Search for the cell housing the specified text and yield its [X, Y] center coordinate. 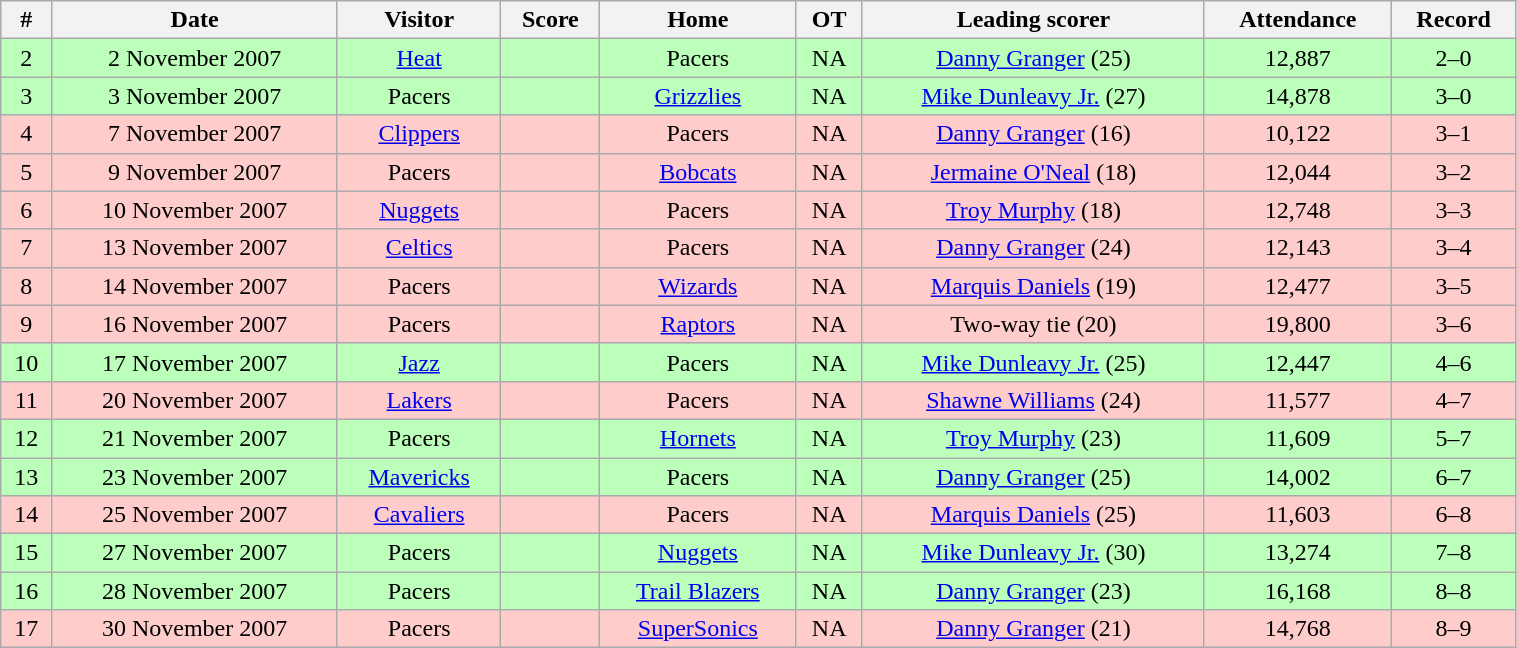
Marquis Daniels (25) [1033, 515]
7 [26, 248]
Mavericks [418, 477]
12,887 [1298, 58]
Attendance [1298, 20]
11,603 [1298, 515]
Marquis Daniels (19) [1033, 286]
2 November 2007 [195, 58]
9 [26, 324]
11,577 [1298, 400]
12,748 [1298, 210]
Danny Granger (21) [1033, 629]
Grizzlies [698, 96]
11,609 [1298, 438]
14 November 2007 [195, 286]
3–2 [1454, 172]
3–3 [1454, 210]
10,122 [1298, 134]
2–0 [1454, 58]
# [26, 20]
14,768 [1298, 629]
13 November 2007 [195, 248]
3 November 2007 [195, 96]
3–4 [1454, 248]
Jazz [418, 362]
OT [830, 20]
12,447 [1298, 362]
17 [26, 629]
Mike Dunleavy Jr. (27) [1033, 96]
13 [26, 477]
28 November 2007 [195, 591]
12,044 [1298, 172]
Danny Granger (23) [1033, 591]
Leading scorer [1033, 20]
25 November 2007 [195, 515]
20 November 2007 [195, 400]
12,143 [1298, 248]
Date [195, 20]
16 [26, 591]
Trail Blazers [698, 591]
Heat [418, 58]
Visitor [418, 20]
3–5 [1454, 286]
14 [26, 515]
8–8 [1454, 591]
6–8 [1454, 515]
Mike Dunleavy Jr. (25) [1033, 362]
2 [26, 58]
30 November 2007 [195, 629]
Shawne Williams (24) [1033, 400]
12,477 [1298, 286]
16,168 [1298, 591]
Clippers [418, 134]
Troy Murphy (23) [1033, 438]
13,274 [1298, 553]
14,002 [1298, 477]
6 [26, 210]
Celtics [418, 248]
Lakers [418, 400]
14,878 [1298, 96]
Cavaliers [418, 515]
Wizards [698, 286]
Record [1454, 20]
Two-way tie (20) [1033, 324]
Troy Murphy (18) [1033, 210]
9 November 2007 [195, 172]
3–1 [1454, 134]
8–9 [1454, 629]
Danny Granger (16) [1033, 134]
3–0 [1454, 96]
Raptors [698, 324]
19,800 [1298, 324]
Hornets [698, 438]
Bobcats [698, 172]
27 November 2007 [195, 553]
21 November 2007 [195, 438]
Mike Dunleavy Jr. (30) [1033, 553]
12 [26, 438]
6–7 [1454, 477]
17 November 2007 [195, 362]
16 November 2007 [195, 324]
4 [26, 134]
SuperSonics [698, 629]
8 [26, 286]
11 [26, 400]
4–6 [1454, 362]
5–7 [1454, 438]
5 [26, 172]
Danny Granger (24) [1033, 248]
Home [698, 20]
10 November 2007 [195, 210]
15 [26, 553]
7–8 [1454, 553]
Score [550, 20]
4–7 [1454, 400]
3 [26, 96]
23 November 2007 [195, 477]
10 [26, 362]
7 November 2007 [195, 134]
Jermaine O'Neal (18) [1033, 172]
3–6 [1454, 324]
